Determine the [X, Y] coordinate at the center of the cell enclosing the given text.  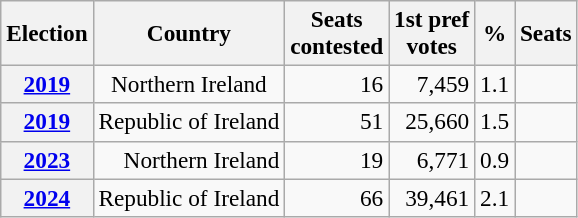
6,771 [432, 160]
39,461 [432, 197]
2024 [47, 197]
1.5 [495, 122]
Election [47, 32]
1.1 [495, 84]
19 [337, 160]
66 [337, 197]
Seats [546, 32]
1st prefvotes [432, 32]
Seatscontested [337, 32]
51 [337, 122]
7,459 [432, 84]
Country [189, 32]
2.1 [495, 197]
25,660 [432, 122]
0.9 [495, 160]
2023 [47, 160]
% [495, 32]
16 [337, 84]
